Identify which cell holds the provided text, then report its [X, Y] central coordinate. 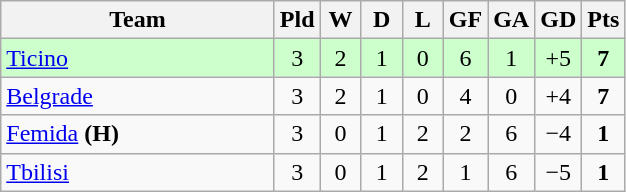
+5 [558, 58]
D [382, 20]
−5 [558, 172]
−4 [558, 134]
Ticino [138, 58]
GF [465, 20]
+4 [558, 96]
W [340, 20]
L [422, 20]
Team [138, 20]
Femida (H) [138, 134]
Tbilisi [138, 172]
GD [558, 20]
GA [512, 20]
Pld [297, 20]
4 [465, 96]
Belgrade [138, 96]
Pts [604, 20]
